For the text-containing cell, return its midpoint in (x, y) coordinate format. 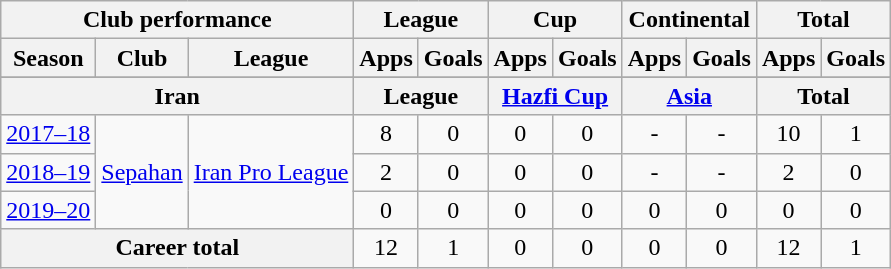
Cup (555, 20)
Club (142, 58)
Iran Pro League (271, 172)
2017–18 (48, 134)
Sepahan (142, 172)
8 (386, 134)
2019–20 (48, 210)
10 (788, 134)
Club performance (178, 20)
Hazfi Cup (555, 96)
Season (48, 58)
2018–19 (48, 172)
Asia (689, 96)
Career total (178, 248)
Continental (689, 20)
Iran (178, 96)
